Return the [X, Y] coordinate for the center point of the cell that contains the specified text.  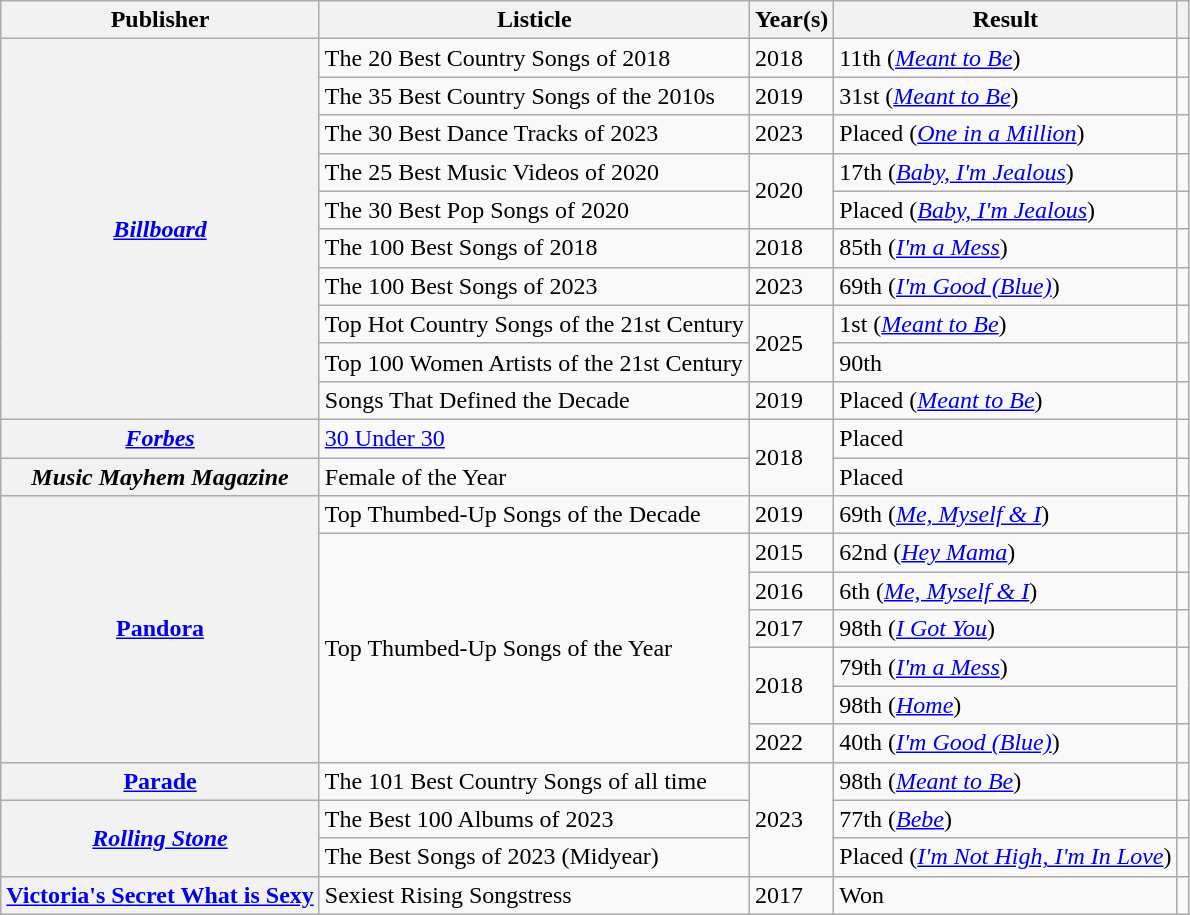
The 35 Best Country Songs of the 2010s [534, 96]
Sexiest Rising Songstress [534, 895]
The 100 Best Songs of 2018 [534, 248]
Top Hot Country Songs of the 21st Century [534, 324]
6th (Me, Myself & I) [1006, 591]
98th (Meant to Be) [1006, 781]
Placed (One in a Million) [1006, 134]
Billboard [160, 230]
98th (I Got You) [1006, 629]
77th (Bebe) [1006, 819]
Parade [160, 781]
Female of the Year [534, 477]
62nd (Hey Mama) [1006, 553]
85th (I'm a Mess) [1006, 248]
Listicle [534, 20]
98th (Home) [1006, 705]
69th (I'm Good (Blue)) [1006, 286]
The 101 Best Country Songs of all time [534, 781]
2016 [791, 591]
11th (Meant to Be) [1006, 58]
Pandora [160, 629]
69th (Me, Myself & I) [1006, 515]
Year(s) [791, 20]
2015 [791, 553]
The 30 Best Pop Songs of 2020 [534, 210]
Result [1006, 20]
2020 [791, 191]
The 25 Best Music Videos of 2020 [534, 172]
Rolling Stone [160, 838]
Publisher [160, 20]
The 100 Best Songs of 2023 [534, 286]
Music Mayhem Magazine [160, 477]
The Best 100 Albums of 2023 [534, 819]
Placed (Meant to Be) [1006, 400]
Victoria's Secret What is Sexy [160, 895]
2025 [791, 343]
Top Thumbed-Up Songs of the Year [534, 648]
Won [1006, 895]
17th (Baby, I'm Jealous) [1006, 172]
90th [1006, 362]
40th (I'm Good (Blue)) [1006, 743]
The Best Songs of 2023 (Midyear) [534, 857]
Forbes [160, 438]
Placed (Baby, I'm Jealous) [1006, 210]
Top 100 Women Artists of the 21st Century [534, 362]
Songs That Defined the Decade [534, 400]
Placed (I'm Not High, I'm In Love) [1006, 857]
31st (Meant to Be) [1006, 96]
2022 [791, 743]
The 20 Best Country Songs of 2018 [534, 58]
1st (Meant to Be) [1006, 324]
The 30 Best Dance Tracks of 2023 [534, 134]
Top Thumbed-Up Songs of the Decade [534, 515]
30 Under 30 [534, 438]
79th (I'm a Mess) [1006, 667]
